Provide the (X, Y) coordinate of the cell's center where the given text is located.  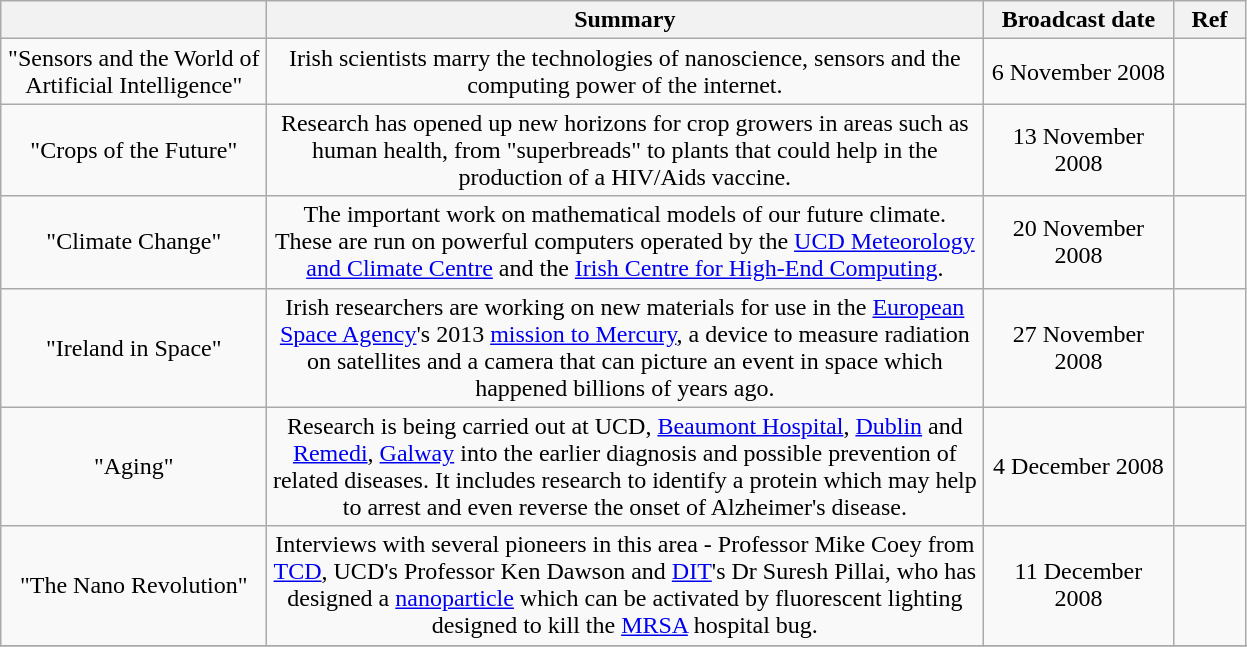
Irish scientists marry the technologies of nanoscience, sensors and the computing power of the internet. (625, 72)
27 November 2008 (1078, 348)
"The Nano Revolution" (134, 586)
"Aging" (134, 466)
20 November 2008 (1078, 242)
Broadcast date (1078, 20)
13 November 2008 (1078, 150)
Ref (1210, 20)
"Ireland in Space" (134, 348)
4 December 2008 (1078, 466)
"Sensors and the World of Artificial Intelligence" (134, 72)
Summary (625, 20)
"Crops of the Future" (134, 150)
6 November 2008 (1078, 72)
11 December 2008 (1078, 586)
"Climate Change" (134, 242)
